Output the [X, Y] coordinate of the center of the cell containing the given text.  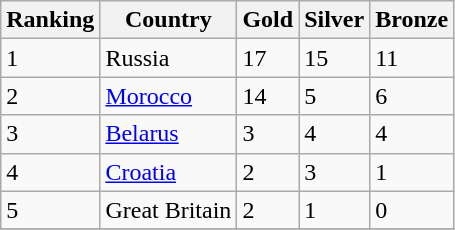
0 [412, 210]
Great Britain [168, 210]
14 [268, 96]
11 [412, 58]
Morocco [168, 96]
Belarus [168, 134]
Country [168, 20]
15 [334, 58]
6 [412, 96]
Silver [334, 20]
Ranking [50, 20]
Russia [168, 58]
Bronze [412, 20]
Croatia [168, 172]
17 [268, 58]
Gold [268, 20]
